Extract the [X, Y] coordinate from the center of the cell holding the provided text.  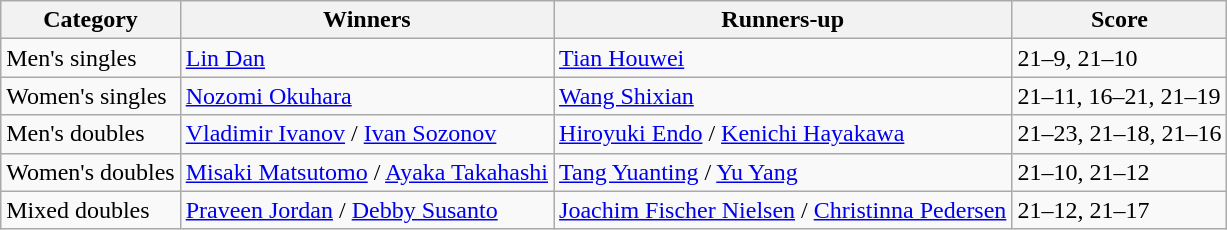
Men's doubles [90, 134]
Praveen Jordan / Debby Susanto [366, 210]
Lin Dan [366, 58]
Tian Houwei [783, 58]
21–11, 16–21, 21–19 [1120, 96]
Hiroyuki Endo / Kenichi Hayakawa [783, 134]
Misaki Matsutomo / Ayaka Takahashi [366, 172]
21–23, 21–18, 21–16 [1120, 134]
Runners-up [783, 20]
21–12, 21–17 [1120, 210]
Category [90, 20]
Tang Yuanting / Yu Yang [783, 172]
Score [1120, 20]
Winners [366, 20]
Mixed doubles [90, 210]
Joachim Fischer Nielsen / Christinna Pedersen [783, 210]
Wang Shixian [783, 96]
Nozomi Okuhara [366, 96]
Vladimir Ivanov / Ivan Sozonov [366, 134]
Women's singles [90, 96]
21–9, 21–10 [1120, 58]
21–10, 21–12 [1120, 172]
Men's singles [90, 58]
Women's doubles [90, 172]
